Capture the cell that displays the provided text and extract its (x, y) central coordinate. 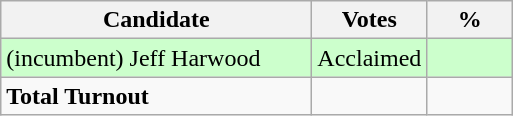
Candidate (156, 20)
Acclaimed (370, 58)
Votes (370, 20)
(incumbent) Jeff Harwood (156, 58)
% (470, 20)
Total Turnout (156, 96)
